Find where the given text appears and provide that cell's center as [x, y] coordinate. 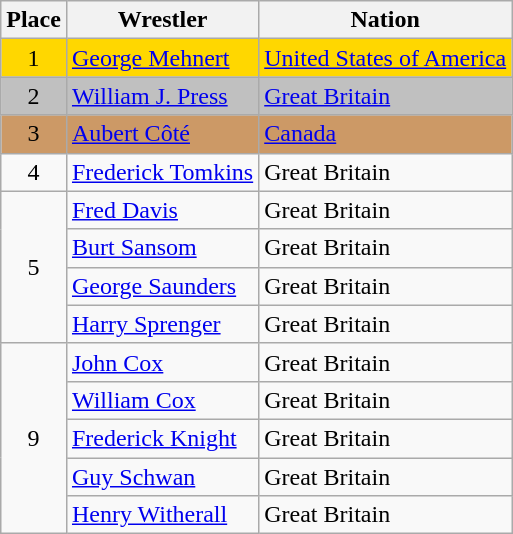
Frederick Knight [162, 438]
William J. Press [162, 96]
Canada [386, 134]
Aubert Côté [162, 134]
Burt Sansom [162, 248]
1 [34, 58]
3 [34, 134]
5 [34, 267]
George Mehnert [162, 58]
Wrestler [162, 20]
George Saunders [162, 286]
United States of America [386, 58]
John Cox [162, 362]
William Cox [162, 400]
4 [34, 172]
Frederick Tomkins [162, 172]
Henry Witherall [162, 515]
Harry Sprenger [162, 324]
Fred Davis [162, 210]
Nation [386, 20]
Guy Schwan [162, 477]
2 [34, 96]
9 [34, 438]
Place [34, 20]
